Scan for the cell matching the given text and deliver its (x, y) coordinate at center. 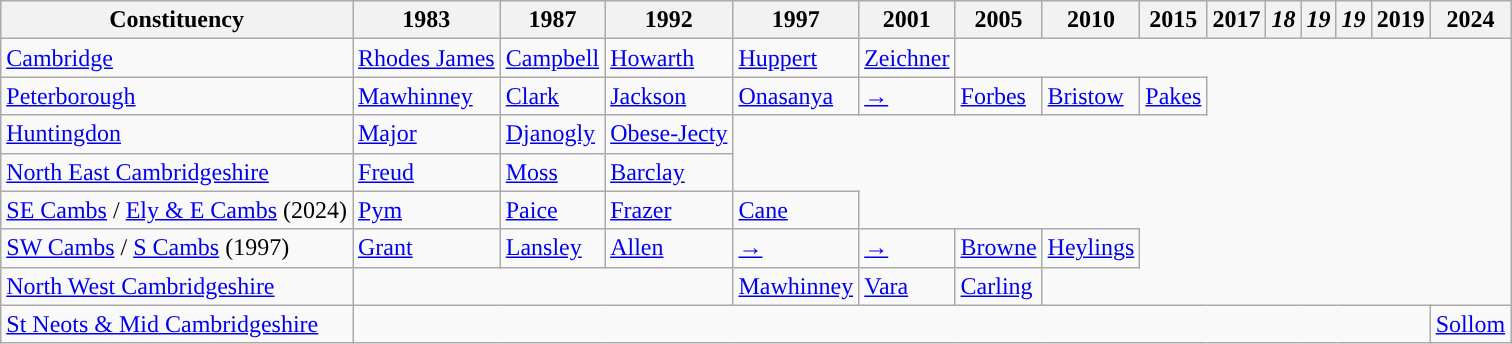
Browne (998, 248)
Clark (552, 96)
18 (1284, 20)
Zeichner (907, 58)
2001 (907, 20)
Major (426, 134)
Pakes (1174, 96)
Howarth (669, 58)
2005 (998, 20)
Carling (998, 286)
Frazer (669, 210)
Cane (796, 210)
Heylings (1091, 248)
Jackson (669, 96)
North West Cambridgeshire (177, 286)
2017 (1236, 20)
Huntingdon (177, 134)
Campbell (552, 58)
SE Cambs / Ely & E Cambs (2024) (177, 210)
Peterborough (177, 96)
1997 (796, 20)
Grant (426, 248)
2024 (1470, 20)
1987 (552, 20)
Paice (552, 210)
1992 (669, 20)
2010 (1091, 20)
1983 (426, 20)
Allen (669, 248)
Sollom (1470, 324)
Huppert (796, 58)
2015 (1174, 20)
Freud (426, 172)
Forbes (998, 96)
Cambridge (177, 58)
Moss (552, 172)
Lansley (552, 248)
Barclay (669, 172)
North East Cambridgeshire (177, 172)
Djanogly (552, 134)
Constituency (177, 20)
Pym (426, 210)
Onasanya (796, 96)
Bristow (1091, 96)
SW Cambs / S Cambs (1997) (177, 248)
Obese-Jecty (669, 134)
St Neots & Mid Cambridgeshire (177, 324)
Vara (907, 286)
2019 (1400, 20)
Rhodes James (426, 58)
